For the text-containing cell, return its midpoint in (X, Y) coordinate format. 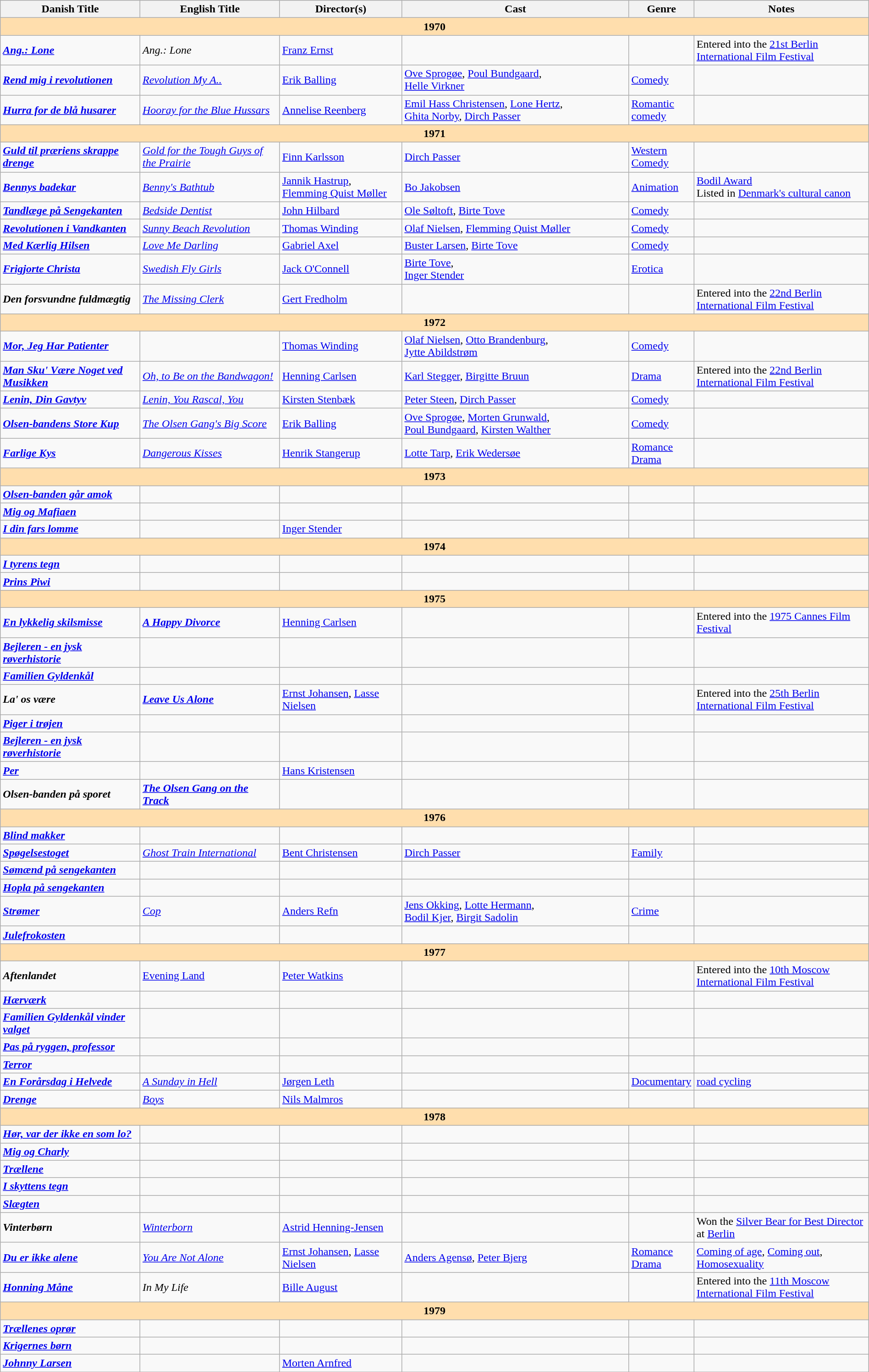
Ole Søltoft, Birte Tove (515, 210)
The Olsen Gang on the Track (210, 794)
1972 (434, 323)
A Happy Divorce (210, 623)
Julefrokosten (71, 935)
Farlige Kys (71, 453)
Winterborn (210, 1228)
Won the Silver Bear for Best Director at Berlin (781, 1228)
Bodil AwardListed in Denmark's cultural canon (781, 187)
Entered into the 21st Berlin International Film Festival (781, 50)
Inger Stender (341, 529)
Per (71, 771)
John Hilbard (341, 210)
Gert Fredholm (341, 299)
Lotte Tarp, Erik Wedersøe (515, 453)
1979 (434, 1311)
Lenin, You Rascal, You (210, 400)
Hurra for de blå husarer (71, 110)
Oh, to Be on the Bandwagon! (210, 376)
Coming of age, Coming out, Homosexuality (781, 1257)
Ove Sprogøe, Morten Grunwald,Poul Bundgaard, Kirsten Walther (515, 424)
The Olsen Gang's Big Score (210, 424)
Morten Arnfred (341, 1363)
Henrik Stangerup (341, 453)
Guld til præriens skrappe drenge (71, 157)
Johnny Larsen (71, 1363)
1974 (434, 546)
Trællenes oprør (71, 1328)
Anders Agensø, Peter Bjerg (515, 1257)
I din fars lomme (71, 529)
Trællene (71, 1169)
Olsen-banden går amok (71, 494)
Boys (210, 1099)
Slægten (71, 1204)
Entered into the 25th Berlin International Film Festival (781, 700)
Aftenlandet (71, 975)
Revolutionen i Vandkanten (71, 228)
Gold for the Tough Guys of the Prairie (210, 157)
1977 (434, 952)
Gabriel Axel (341, 245)
Frigjorte Christa (71, 269)
Mor, Jeg Har Patienter (71, 347)
You Are Not Alone (210, 1257)
Entered into the 1975 Cannes Film Festival (781, 623)
English Title (210, 9)
Finn Karlsson (341, 157)
Romantic comedy (661, 110)
Olaf Nielsen, Otto Brandenburg, Jytte Abildstrøm (515, 347)
Franz Ernst (341, 50)
Revolution My A.. (210, 80)
I skyttens tegn (71, 1186)
Drama (661, 376)
Man Sku' Være Noget ved Musikken (71, 376)
Hør, var der ikke en som lo? (71, 1134)
Annelise Reenberg (341, 110)
Pas på ryggen, professor (71, 1047)
Mig og Mafiaen (71, 512)
Leave Us Alone (210, 700)
1976 (434, 818)
Olsen-bandens Store Kup (71, 424)
Entered into the 10th Moscow International Film Festival (781, 975)
Terror (71, 1064)
Sømænd på sengekanten (71, 870)
Den forsvundne fuldmægtig (71, 299)
Karl Stegger, Birgitte Bruun (515, 376)
Evening Land (210, 975)
Documentary (661, 1082)
1973 (434, 477)
Drenge (71, 1099)
Nils Malmros (341, 1099)
Familien Gyldenkål vinder valget (71, 1023)
Peter Watkins (341, 975)
Love Me Darling (210, 245)
Olaf Nielsen, Flemming Quist Møller (515, 228)
Emil Hass Christensen, Lone Hertz, Ghita Norby, Dirch Passer (515, 110)
Lenin, Din Gavtyv (71, 400)
Cop (210, 911)
Erotica (661, 269)
1971 (434, 133)
Du er ikke alene (71, 1257)
Ove Sprogøe, Poul Bundgaard, Helle Virkner (515, 80)
Med Kærlig Hilsen (71, 245)
Genre (661, 9)
Bille August (341, 1287)
Family (661, 853)
I tyrens tegn (71, 564)
Bent Christensen (341, 853)
Mig og Charly (71, 1152)
Anders Refn (341, 911)
In My Life (210, 1287)
Hans Kristensen (341, 771)
Sunny Beach Revolution (210, 228)
Swedish Fly Girls (210, 269)
1975 (434, 599)
A Sunday in Hell (210, 1082)
Director(s) (341, 9)
Kirsten Stenbæk (341, 400)
Bedside Dentist (210, 210)
Krigernes børn (71, 1346)
Jack O'Connell (341, 269)
road cycling (781, 1082)
Prins Piwi (71, 581)
1978 (434, 1117)
Spøgelsestoget (71, 853)
Cast (515, 9)
Hopla på sengekanten (71, 887)
Western Comedy (661, 157)
Animation (661, 187)
Honning Måne (71, 1287)
Tandlæge på Sengekanten (71, 210)
Bo Jakobsen (515, 187)
Piger i trøjen (71, 723)
Astrid Henning-Jensen (341, 1228)
En lykkelig skilsmisse (71, 623)
Crime (661, 911)
Olsen-banden på sporet (71, 794)
Blind makker (71, 835)
En Forårsdag i Helvede (71, 1082)
Jannik Hastrup, Flemming Quist Møller (341, 187)
Strømer (71, 911)
Notes (781, 9)
Dangerous Kisses (210, 453)
Bennys badekar (71, 187)
Hooray for the Blue Hussars (210, 110)
Rend mig i revolutionen (71, 80)
1970 (434, 27)
Ghost Train International (210, 853)
Jens Okking, Lotte Hermann, Bodil Kjer, Birgit Sadolin (515, 911)
Hærværk (71, 1000)
Peter Steen, Dirch Passer (515, 400)
Birte Tove, Inger Stender (515, 269)
La' os være (71, 700)
The Missing Clerk (210, 299)
Vinterbørn (71, 1228)
Familien Gyldenkål (71, 676)
Jørgen Leth (341, 1082)
Entered into the 11th Moscow International Film Festival (781, 1287)
Benny's Bathtub (210, 187)
Buster Larsen, Birte Tove (515, 245)
Danish Title (71, 9)
